From the cell containing the given text, extract its center point as [X, Y] coordinate. 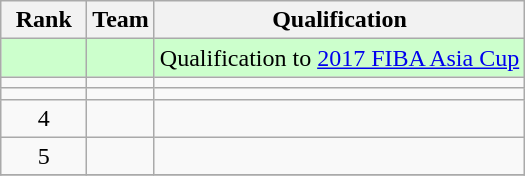
Qualification [339, 20]
Qualification to 2017 FIBA Asia Cup [339, 58]
Rank [44, 20]
4 [44, 118]
5 [44, 156]
Team [121, 20]
